From the cell containing the given text, extract its center point as (x, y) coordinate. 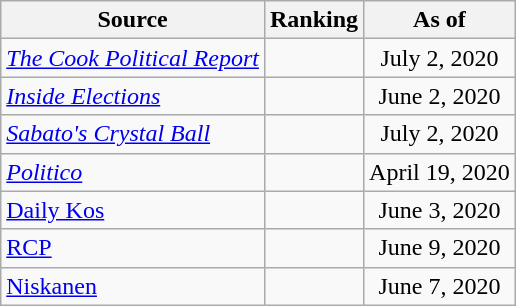
June 3, 2020 (440, 210)
Daily Kos (133, 210)
Politico (133, 172)
Sabato's Crystal Ball (133, 134)
Niskanen (133, 286)
RCP (133, 248)
As of (440, 20)
April 19, 2020 (440, 172)
Ranking (314, 20)
June 9, 2020 (440, 248)
The Cook Political Report (133, 58)
June 7, 2020 (440, 286)
June 2, 2020 (440, 96)
Source (133, 20)
Inside Elections (133, 96)
